For the text-containing cell, return its midpoint in [X, Y] coordinate format. 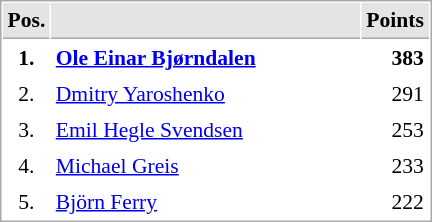
Points [396, 21]
Ole Einar Bjørndalen [206, 57]
Emil Hegle Svendsen [206, 129]
233 [396, 165]
1. [26, 57]
4. [26, 165]
253 [396, 129]
222 [396, 201]
Björn Ferry [206, 201]
Michael Greis [206, 165]
291 [396, 93]
2. [26, 93]
383 [396, 57]
3. [26, 129]
Dmitry Yaroshenko [206, 93]
5. [26, 201]
Pos. [26, 21]
